Provide the [x, y] coordinate of the cell's center where the given text is located.  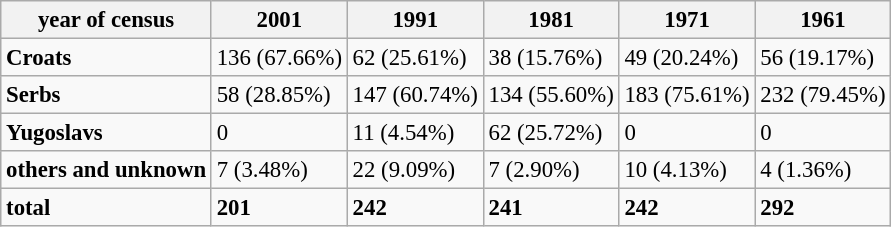
1961 [823, 20]
183 (75.61%) [687, 95]
56 (19.17%) [823, 58]
11 (4.54%) [415, 133]
58 (28.85%) [279, 95]
134 (55.60%) [551, 95]
201 [279, 208]
2001 [279, 20]
38 (15.76%) [551, 58]
1981 [551, 20]
7 (2.90%) [551, 170]
136 (67.66%) [279, 58]
Serbs [106, 95]
others and unknown [106, 170]
7 (3.48%) [279, 170]
1971 [687, 20]
62 (25.72%) [551, 133]
10 (4.13%) [687, 170]
232 (79.45%) [823, 95]
4 (1.36%) [823, 170]
292 [823, 208]
62 (25.61%) [415, 58]
Yugoslavs [106, 133]
147 (60.74%) [415, 95]
year of census [106, 20]
22 (9.09%) [415, 170]
49 (20.24%) [687, 58]
total [106, 208]
241 [551, 208]
1991 [415, 20]
Croats [106, 58]
